Extract the (X, Y) coordinate from the center of the cell holding the provided text.  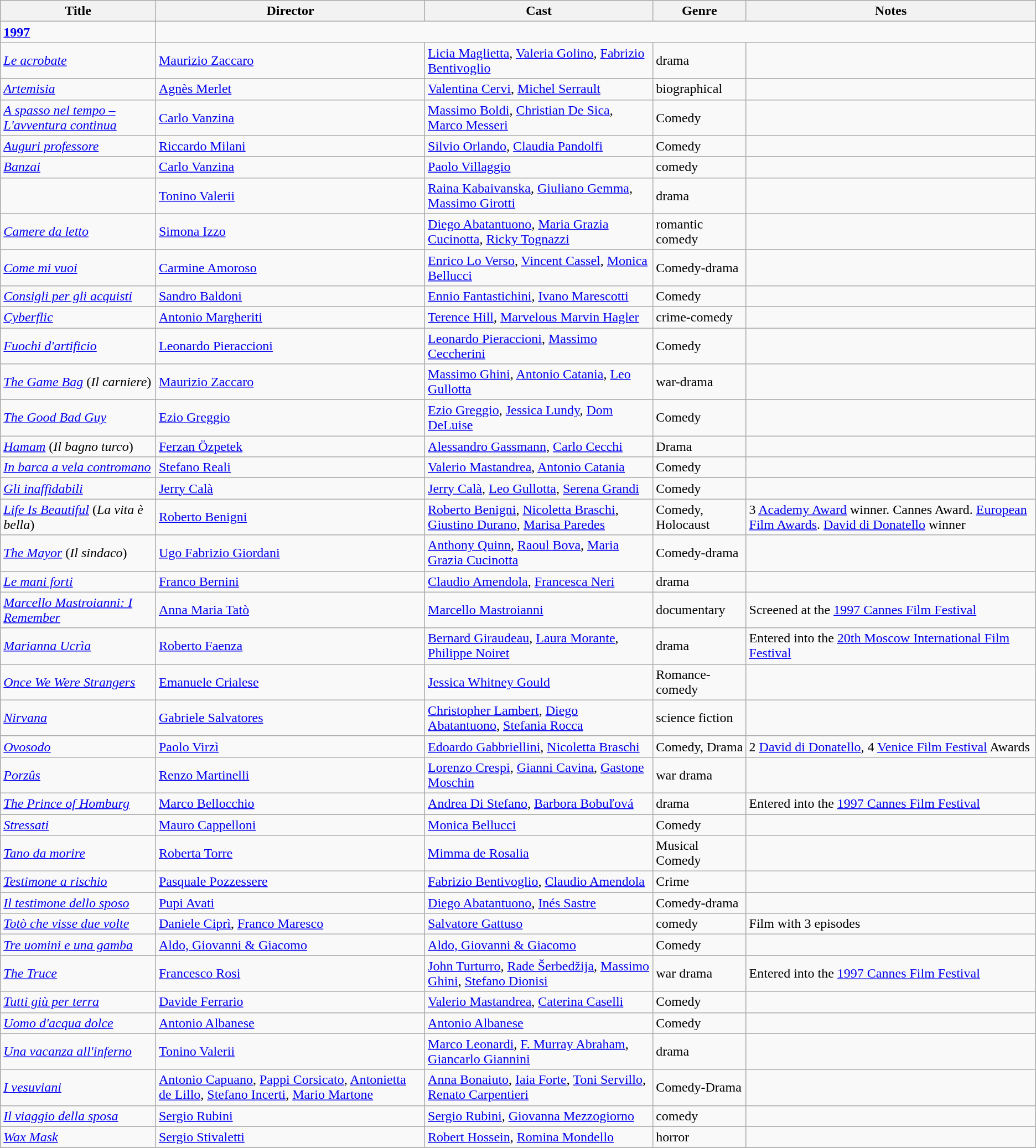
romantic comedy (700, 231)
Silvio Orlando, Claudia Pandolfi (539, 146)
John Turturro, Rade Šerbedžija, Massimo Ghini, Stefano Dionisi (539, 974)
Ferzan Özpetek (290, 446)
I vesuviani (79, 1088)
science fiction (700, 718)
Uomo d'acqua dolce (79, 1023)
Pupi Avati (290, 903)
Le acrobate (79, 61)
Gabriele Salvatores (290, 718)
Anna Maria Tatò (290, 610)
Il testimone dello sposo (79, 903)
Ezio Greggio, Jessica Lundy, Dom DeLuise (539, 418)
Christopher Lambert, Diego Abatantuono, Stefania Rocca (539, 718)
Comedy-Drama (700, 1088)
Davide Ferrario (290, 1002)
The Truce (79, 974)
Valerio Mastandrea, Caterina Caselli (539, 1002)
Jerry Calà (290, 489)
Anna Bonaiuto, Iaia Forte, Toni Servillo, Renato Carpentieri (539, 1088)
A spasso nel tempo – L'avventura continua (79, 117)
2 David di Donatello, 4 Venice Film Festival Awards (891, 746)
Diego Abatantuono, Inés Sastre (539, 903)
Marco Leonardi, F. Murray Abraham, Giancarlo Giannini (539, 1051)
Antonio Capuano, Pappi Corsicato, Antonietta de Lillo, Stefano Incerti, Mario Martone (290, 1088)
Le mani forti (79, 581)
Title (79, 11)
The Good Bad Guy (79, 418)
Roberto Faenza (290, 646)
Stressati (79, 825)
Antonio Margheriti (290, 317)
Consigli per gli acquisti (79, 296)
Riccardo Milani (290, 146)
Entered into the 20th Moscow International Film Festival (891, 646)
Comedy, Drama (700, 746)
Crime (700, 882)
Totò che visse due volte (79, 924)
Franco Bernini (290, 581)
Romance-comedy (700, 682)
Life Is Beautiful (La vita è bella) (79, 517)
horror (700, 1137)
Come mi vuoi (79, 268)
Renzo Martinelli (290, 775)
In barca a vela contromano (79, 467)
Marco Bellocchio (290, 803)
Agnès Merlet (290, 89)
Francesco Rosi (290, 974)
Lorenzo Crespi, Gianni Cavina, Gastone Moschin (539, 775)
Sergio Rubini, Giovanna Mezzogiorno (539, 1116)
Una vacanza all'inferno (79, 1051)
Comedy, Holocaust (700, 517)
Edoardo Gabbriellini, Nicoletta Braschi (539, 746)
Nirvana (79, 718)
Anthony Quinn, Raoul Bova, Maria Grazia Cucinotta (539, 553)
Leonardo Pieraccioni (290, 345)
Fabrizio Bentivoglio, Claudio Amendola (539, 882)
Sergio Rubini (290, 1116)
Ennio Fantastichini, Ivano Marescotti (539, 296)
Hamam (Il bagno turco) (79, 446)
Leonardo Pieraccioni, Massimo Ceccherini (539, 345)
Jessica Whitney Gould (539, 682)
1997 (79, 32)
Wax Mask (79, 1137)
Sergio Stivaletti (290, 1137)
Drama (700, 446)
Ezio Greggio (290, 418)
Licia Maglietta, Valeria Golino, Fabrizio Bentivoglio (539, 61)
Paolo Virzì (290, 746)
Simona Izzo (290, 231)
Sandro Baldoni (290, 296)
Diego Abatantuono, Maria Grazia Cucinotta, Ricky Tognazzi (539, 231)
Film with 3 episodes (891, 924)
Tano da morire (79, 853)
Raina Kabaivanska, Giuliano Gemma, Massimo Girotti (539, 196)
Porzûs (79, 775)
Massimo Boldi, Christian De Sica, Marco Messeri (539, 117)
Carmine Amoroso (290, 268)
biographical (700, 89)
Cyberflic (79, 317)
Musical Comedy (700, 853)
war-drama (700, 382)
Claudio Amendola, Francesca Neri (539, 581)
Cast (539, 11)
Once We Were Strangers (79, 682)
Ovosodo (79, 746)
Director (290, 11)
Fuochi d'artificio (79, 345)
Roberto Benigni (290, 517)
The Prince of Homburg (79, 803)
Bernard Giraudeau, Laura Morante, Philippe Noiret (539, 646)
Artemisia (79, 89)
Valentina Cervi, Michel Serrault (539, 89)
Mauro Cappelloni (290, 825)
Pasquale Pozzessere (290, 882)
Testimone a rischio (79, 882)
Screened at the 1997 Cannes Film Festival (891, 610)
Valerio Mastandrea, Antonio Catania (539, 467)
Stefano Reali (290, 467)
Marcello Mastroianni (539, 610)
Monica Bellucci (539, 825)
Tutti giù per terra (79, 1002)
Massimo Ghini, Antonio Catania, Leo Gullotta (539, 382)
Genre (700, 11)
Robert Hossein, Romina Mondello (539, 1137)
Banzai (79, 167)
The Mayor (Il sindaco) (79, 553)
Gli inaffidabili (79, 489)
Ugo Fabrizio Giordani (290, 553)
Auguri professore (79, 146)
Marcello Mastroianni: I Remember (79, 610)
Enrico Lo Verso, Vincent Cassel, Monica Bellucci (539, 268)
Marianna Ucrìa (79, 646)
Salvatore Gattuso (539, 924)
Daniele Ciprì, Franco Maresco (290, 924)
The Game Bag (Il carniere) (79, 382)
Notes (891, 11)
Roberto Benigni, Nicoletta Braschi, Giustino Durano, Marisa Paredes (539, 517)
Paolo Villaggio (539, 167)
Alessandro Gassmann, Carlo Cecchi (539, 446)
Tre uomini e una gamba (79, 945)
3 Academy Award winner. Cannes Award. European Film Awards. David di Donatello winner (891, 517)
documentary (700, 610)
Jerry Calà, Leo Gullotta, Serena Grandi (539, 489)
Il viaggio della sposa (79, 1116)
Emanuele Crialese (290, 682)
crime-comedy (700, 317)
Andrea Di Stefano, Barbora Bobuľová (539, 803)
Roberta Torre (290, 853)
Camere da letto (79, 231)
Terence Hill, Marvelous Marvin Hagler (539, 317)
Mimma de Rosalia (539, 853)
